Detect which cell encompasses the target text, then output its [x, y] center coordinate. 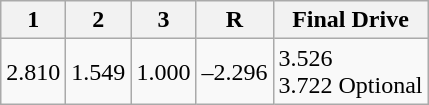
–2.296 [234, 72]
R [234, 20]
2 [98, 20]
1 [34, 20]
1.549 [98, 72]
3 [164, 20]
Final Drive [350, 20]
1.000 [164, 72]
3.5263.722 Optional [350, 72]
2.810 [34, 72]
